Return (x, y) of the center of cell containing provided text 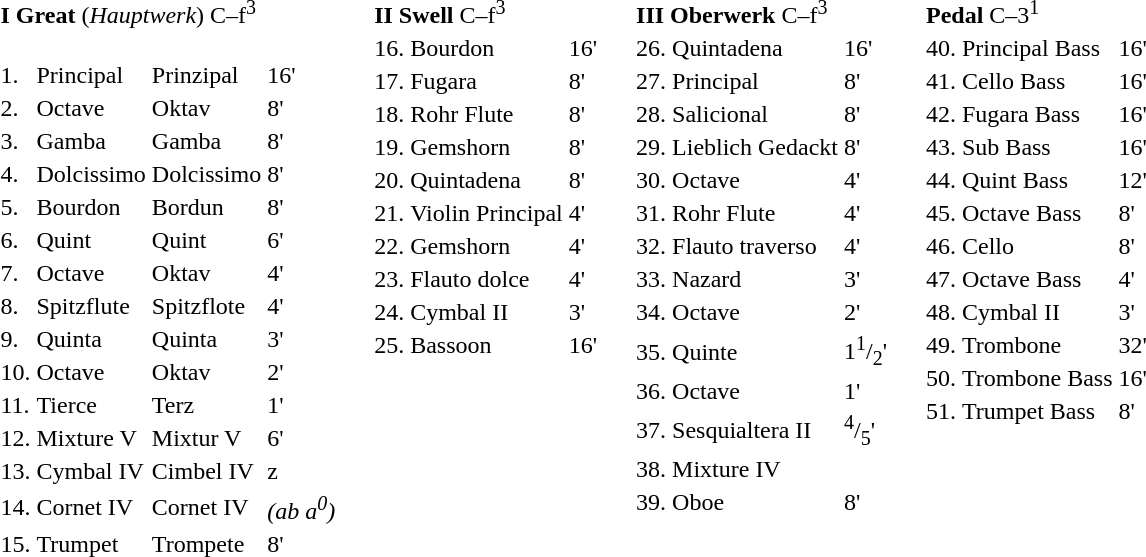
Spitzflote (206, 306)
Quint Bass (1038, 180)
Fugara Bass (1038, 114)
17. (390, 81)
19. (390, 147)
Spitzflute (91, 306)
25. (390, 345)
24. (390, 312)
29. (652, 147)
42. (942, 114)
Cymbal IV (91, 471)
Cimbel IV (206, 471)
49. (942, 345)
26. (652, 48)
35. (652, 352)
Trombone (1038, 345)
51. (942, 411)
Violin Principal (487, 213)
Mixture IV (756, 470)
Tierce (91, 405)
48. (942, 312)
45. (942, 213)
Sub Bass (1038, 147)
Oboe (756, 503)
31. (652, 213)
21. (390, 213)
43. (942, 147)
22. (390, 246)
28. (652, 114)
32. (652, 246)
27. (652, 81)
Terz (206, 405)
Trombone Bass (1038, 378)
41. (942, 81)
(ab a0) (302, 507)
Trumpet Bass (1038, 411)
Nazard (756, 279)
Mixtur V (206, 438)
34. (652, 312)
Flauto dolce (487, 279)
Cello (1038, 246)
Mixture V (91, 438)
39. (652, 503)
11/2' (865, 352)
30. (652, 180)
36. (652, 391)
z (302, 471)
16. (390, 48)
Sesquialtera II (756, 430)
Quinte (756, 352)
Salicional (756, 114)
Principal Bass (1038, 48)
Lieblich Gedackt (756, 147)
37. (652, 430)
Flauto traverso (756, 246)
Cello Bass (1038, 81)
Bassoon (487, 345)
33. (652, 279)
Prinzipal (206, 75)
38. (652, 470)
40. (942, 48)
20. (390, 180)
Bordun (206, 207)
44. (942, 180)
Fugara (487, 81)
47. (942, 279)
46. (942, 246)
50. (942, 378)
4/5' (865, 430)
18. (390, 114)
23. (390, 279)
